Locate the cell with the specified text and output its [x, y] center coordinate. 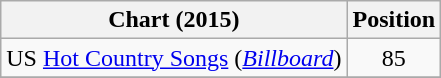
85 [394, 58]
Position [394, 20]
Chart (2015) [174, 20]
US Hot Country Songs (Billboard) [174, 58]
